For the text-containing cell, return its midpoint in (X, Y) coordinate format. 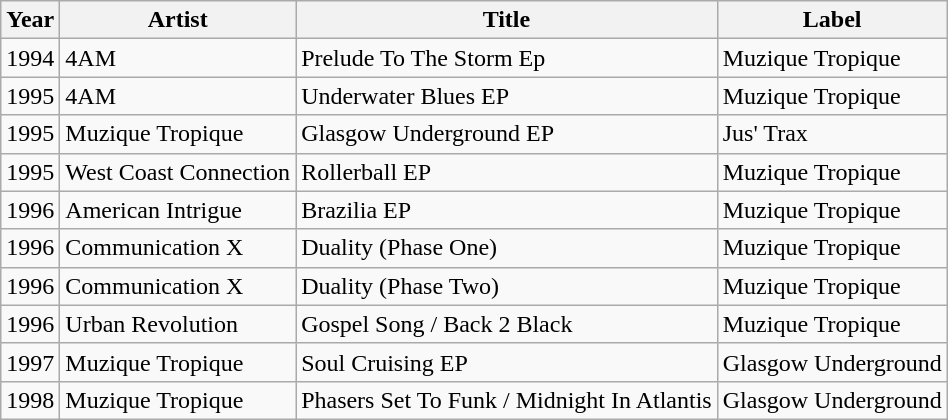
American Intrigue (178, 210)
Duality (Phase One) (507, 248)
1998 (30, 400)
Jus' Trax (832, 134)
Duality (Phase Two) (507, 286)
West Coast Connection (178, 172)
Year (30, 20)
Soul Cruising EP (507, 362)
Label (832, 20)
Artist (178, 20)
Rollerball EP (507, 172)
Brazilia EP (507, 210)
Phasers Set To Funk / Midnight In Atlantis (507, 400)
Title (507, 20)
1997 (30, 362)
Underwater Blues EP (507, 96)
Gospel Song / Back 2 Black (507, 324)
Urban Revolution (178, 324)
1994 (30, 58)
Prelude To The Storm Ep (507, 58)
Glasgow Underground EP (507, 134)
